Locate the cell with the specified text and output its (x, y) center coordinate. 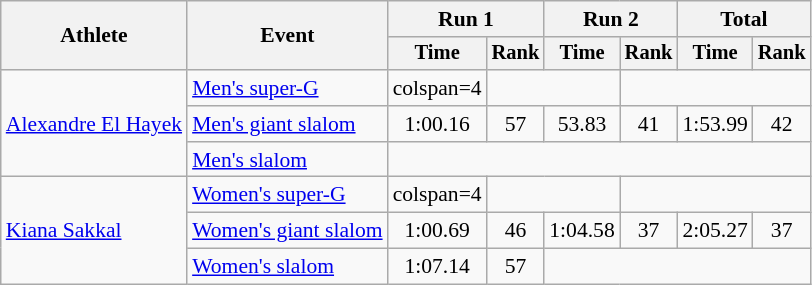
1:04.58 (582, 231)
Total (744, 19)
Women's super-G (288, 195)
1:53.99 (714, 124)
Event (288, 36)
Women's giant slalom (288, 231)
Alexandre El Hayek (94, 124)
Run 1 (466, 19)
Men's slalom (288, 160)
53.83 (582, 124)
41 (649, 124)
Men's super-G (288, 88)
Run 2 (610, 19)
Kiana Sakkal (94, 230)
1:00.16 (438, 124)
1:00.69 (438, 231)
46 (516, 231)
1:07.14 (438, 267)
2:05.27 (714, 231)
Athlete (94, 36)
Men's giant slalom (288, 124)
42 (782, 124)
Women's slalom (288, 267)
